Output the (x, y) coordinate of the center of the cell containing the given text.  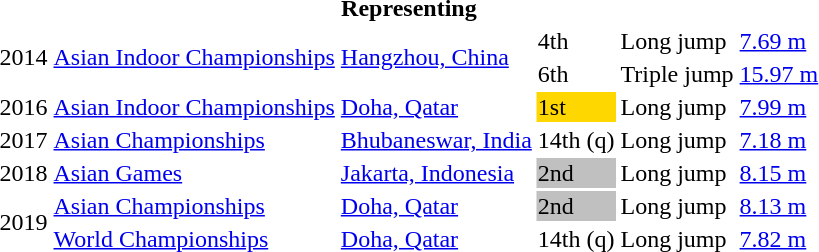
Bhubaneswar, India (436, 140)
14th (q) (576, 140)
Hangzhou, China (436, 58)
1st (576, 107)
Jakarta, Indonesia (436, 173)
Triple jump (677, 74)
6th (576, 74)
Asian Games (194, 173)
4th (576, 41)
